Output the [x, y] coordinate of the center of the cell containing the given text.  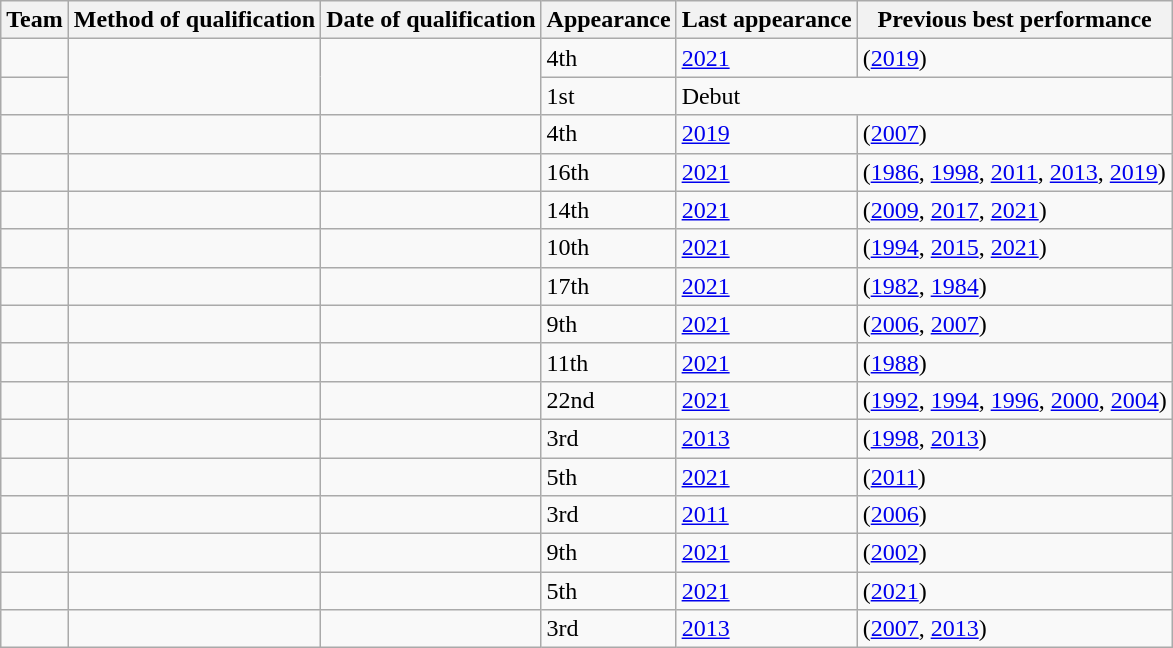
(2011) [1014, 477]
(1994, 2015, 2021) [1014, 248]
1st [608, 96]
11th [608, 362]
Debut [924, 96]
(1988) [1014, 362]
(2007, 2013) [1014, 629]
(1982, 1984) [1014, 286]
(1998, 2013) [1014, 438]
(2002) [1014, 553]
(1986, 1998, 2011, 2013, 2019) [1014, 172]
16th [608, 172]
Team [35, 20]
(1992, 1994, 1996, 2000, 2004) [1014, 400]
(2006) [1014, 515]
2019 [766, 134]
17th [608, 286]
2011 [766, 515]
Last appearance [766, 20]
(2006, 2007) [1014, 324]
(2007) [1014, 134]
Previous best performance [1014, 20]
Method of qualification [194, 20]
22nd [608, 400]
14th [608, 210]
Date of qualification [431, 20]
10th [608, 248]
Appearance [608, 20]
(2009, 2017, 2021) [1014, 210]
(2021) [1014, 591]
(2019) [1014, 58]
